Search for the cell housing the specified text and yield its [X, Y] center coordinate. 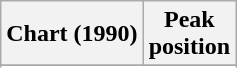
Peakposition [189, 34]
Chart (1990) [72, 34]
